Scan for the cell matching the given text and deliver its [x, y] coordinate at center. 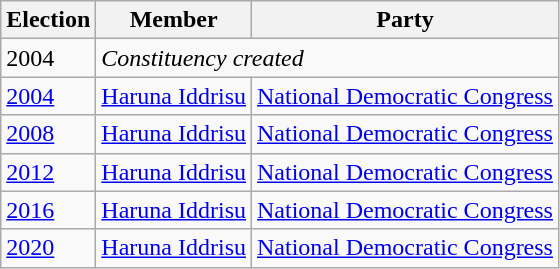
Election [48, 20]
Constituency created [328, 58]
Party [406, 20]
2008 [48, 134]
2016 [48, 210]
Member [174, 20]
2012 [48, 172]
2020 [48, 248]
